Return [x, y] of the center of cell containing provided text 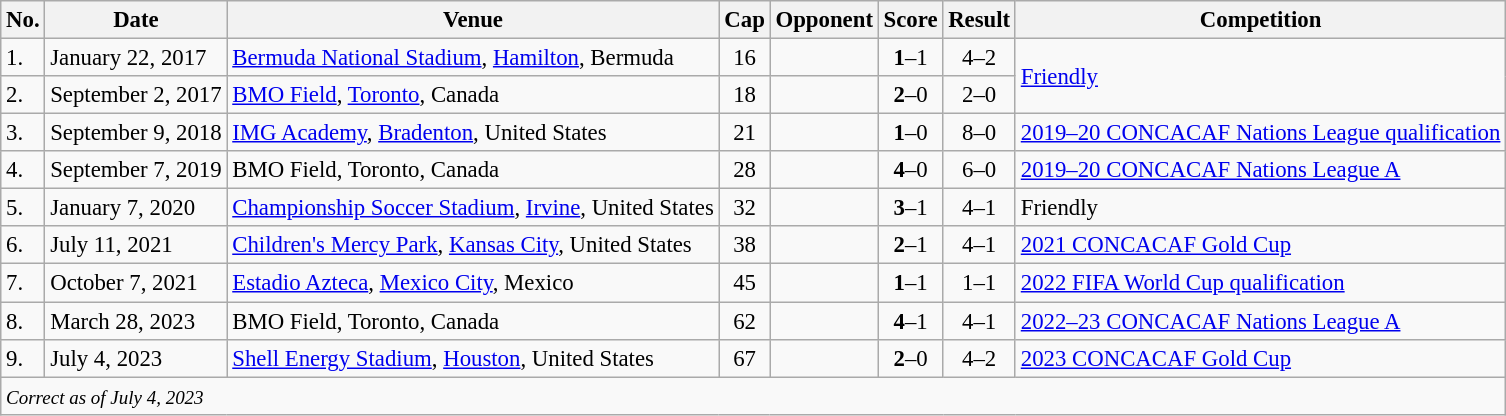
2019–20 CONCACAF Nations League qualification [1260, 133]
16 [744, 58]
Estadio Azteca, Mexico City, Mexico [473, 283]
Result [980, 20]
8–0 [980, 133]
9. [23, 358]
7. [23, 283]
62 [744, 321]
October 7, 2021 [136, 283]
4–0 [910, 170]
8. [23, 321]
1. [23, 58]
6. [23, 245]
3–1 [910, 208]
2–1 [910, 245]
21 [744, 133]
July 4, 2023 [136, 358]
September 2, 2017 [136, 95]
January 7, 2020 [136, 208]
18 [744, 95]
38 [744, 245]
32 [744, 208]
Cap [744, 20]
Correct as of July 4, 2023 [754, 396]
45 [744, 283]
2. [23, 95]
No. [23, 20]
2019–20 CONCACAF Nations League A [1260, 170]
January 22, 2017 [136, 58]
Championship Soccer Stadium, Irvine, United States [473, 208]
2022–23 CONCACAF Nations League A [1260, 321]
28 [744, 170]
Shell Energy Stadium, Houston, United States [473, 358]
3. [23, 133]
Venue [473, 20]
2022 FIFA World Cup qualification [1260, 283]
2023 CONCACAF Gold Cup [1260, 358]
Children's Mercy Park, Kansas City, United States [473, 245]
6–0 [980, 170]
September 9, 2018 [136, 133]
67 [744, 358]
2021 CONCACAF Gold Cup [1260, 245]
4. [23, 170]
Opponent [824, 20]
September 7, 2019 [136, 170]
Competition [1260, 20]
March 28, 2023 [136, 321]
July 11, 2021 [136, 245]
1–0 [910, 133]
Score [910, 20]
IMG Academy, Bradenton, United States [473, 133]
5. [23, 208]
Date [136, 20]
Bermuda National Stadium, Hamilton, Bermuda [473, 58]
